Return (X, Y) of the center of cell containing provided text 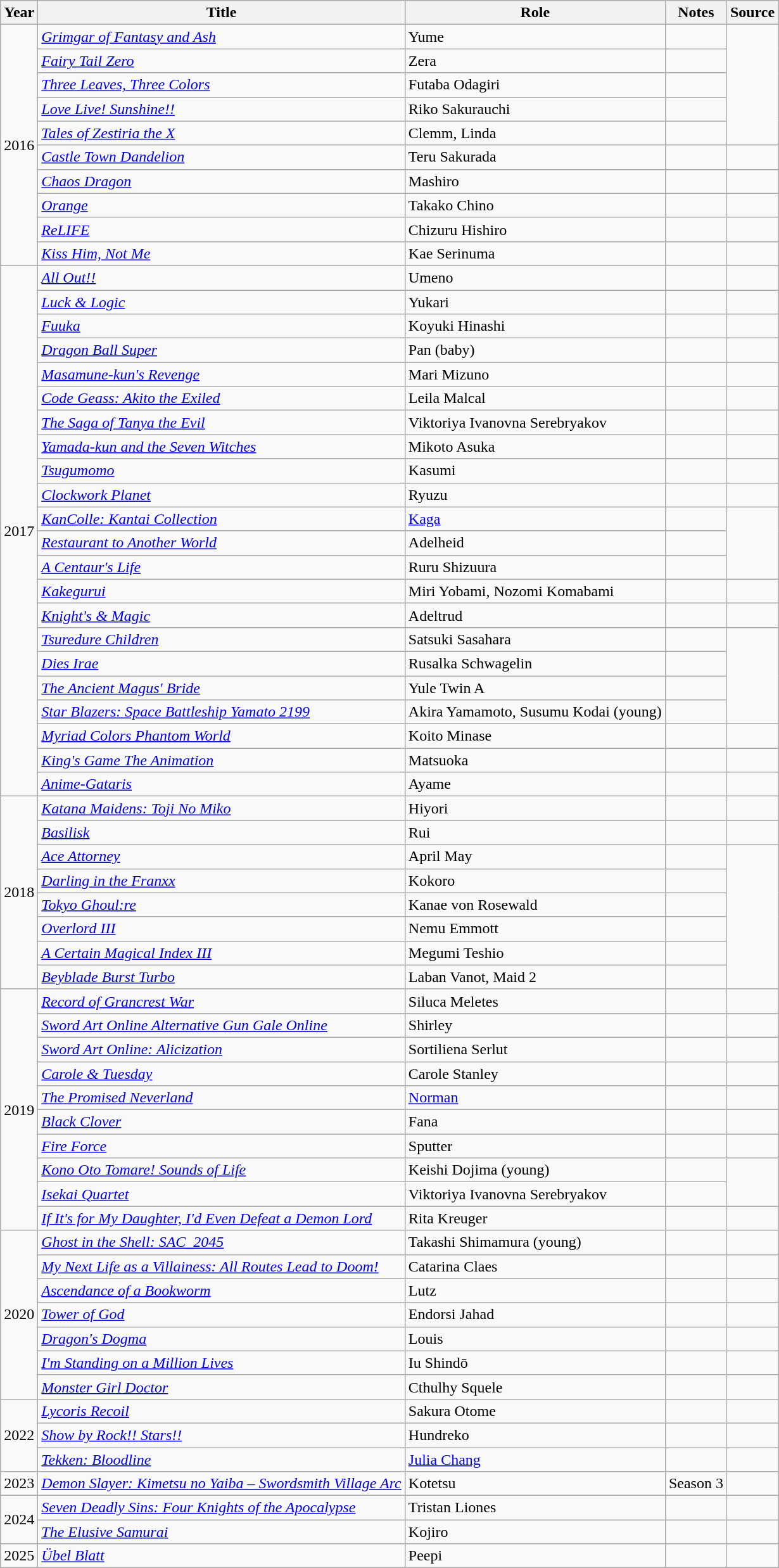
Fuuka (222, 326)
Tokyo Ghoul:re (222, 905)
Zera (535, 61)
Louis (535, 1339)
Yule Twin A (535, 687)
Ruru Shizuura (535, 567)
Kaga (535, 519)
Fairy Tail Zero (222, 61)
Nemu Emmott (535, 929)
Clockwork Planet (222, 495)
Rita Kreuger (535, 1218)
Peepi (535, 1556)
Knight's & Magic (222, 615)
My Next Life as a Villainess: All Routes Lead to Doom! (222, 1266)
Fire Force (222, 1146)
Darling in the Franxx (222, 881)
Kasumi (535, 471)
Umeno (535, 277)
Masamune-kun's Revenge (222, 374)
Teru Sakurada (535, 157)
Sword Art Online Alternative Gun Gale Online (222, 1025)
Star Blazers: Space Battleship Yamato 2199 (222, 712)
Kakegurui (222, 591)
Koito Minase (535, 736)
Fana (535, 1122)
Ace Attorney (222, 857)
Kanae von Rosewald (535, 905)
Carole Stanley (535, 1074)
Season 3 (695, 1484)
Castle Town Dandelion (222, 157)
Futaba Odagiri (535, 85)
Carole & Tuesday (222, 1074)
Catarina Claes (535, 1266)
Dragon's Dogma (222, 1339)
Chaos Dragon (222, 181)
Rui (535, 832)
2024 (19, 1520)
Sputter (535, 1146)
Kotetsu (535, 1484)
Takako Chino (535, 205)
2025 (19, 1556)
Tower of God (222, 1315)
Hiyori (535, 808)
Mari Mizuno (535, 374)
King's Game The Animation (222, 760)
Kojiro (535, 1532)
Source (752, 13)
Iu Shindō (535, 1363)
2019 (19, 1110)
2022 (19, 1435)
Ascendance of a Bookworm (222, 1291)
Cthulhy Squele (535, 1387)
Sword Art Online: Alicization (222, 1049)
Akira Yamamoto, Susumu Kodai (young) (535, 712)
Mikoto Asuka (535, 447)
Satsuki Sasahara (535, 639)
Beyblade Burst Turbo (222, 977)
I'm Standing on a Million Lives (222, 1363)
April May (535, 857)
If It's for My Daughter, I'd Even Defeat a Demon Lord (222, 1218)
Keishi Dojima (young) (535, 1170)
Katana Maidens: Toji No Miko (222, 808)
Tekken: Bloodline (222, 1459)
Myriad Colors Phantom World (222, 736)
Norman (535, 1098)
Yamada-kun and the Seven Witches (222, 447)
Kae Serinuma (535, 253)
Adeltrud (535, 615)
Year (19, 13)
Love Live! Sunshine!! (222, 109)
2018 (19, 893)
The Elusive Samurai (222, 1532)
Yume (535, 37)
Kiss Him, Not Me (222, 253)
Matsuoka (535, 760)
Show by Rock!! Stars!! (222, 1435)
2016 (19, 146)
Tsuredure Children (222, 639)
Ghost in the Shell: SAC_2045 (222, 1242)
Pan (baby) (535, 350)
Overlord III (222, 929)
Black Clover (222, 1122)
Übel Blatt (222, 1556)
Yukari (535, 302)
Megumi Teshio (535, 953)
Tristan Liones (535, 1508)
Ryuzu (535, 495)
Riko Sakurauchi (535, 109)
Role (535, 13)
Sakura Otome (535, 1411)
Record of Grancrest War (222, 1001)
A Certain Magical Index III (222, 953)
The Ancient Magus' Bride (222, 687)
Grimgar of Fantasy and Ash (222, 37)
Tsugumomo (222, 471)
Kono Oto Tomare! Sounds of Life (222, 1170)
Seven Deadly Sins: Four Knights of the Apocalypse (222, 1508)
KanColle: Kantai Collection (222, 519)
Takashi Shimamura (young) (535, 1242)
Monster Girl Doctor (222, 1387)
2017 (19, 531)
Lycoris Recoil (222, 1411)
Code Geass: Akito the Exiled (222, 398)
Isekai Quartet (222, 1194)
Sortiliena Serlut (535, 1049)
Rusalka Schwagelin (535, 663)
Anime-Gataris (222, 784)
2020 (19, 1315)
Ayame (535, 784)
Hundreko (535, 1435)
Kokoro (535, 881)
Restaurant to Another World (222, 543)
Demon Slayer: Kimetsu no Yaiba – Swordsmith Village Arc (222, 1484)
Basilisk (222, 832)
Julia Chang (535, 1459)
Lutz (535, 1291)
Siluca Meletes (535, 1001)
2023 (19, 1484)
Orange (222, 205)
Adelheid (535, 543)
ReLIFE (222, 229)
Dragon Ball Super (222, 350)
Shirley (535, 1025)
All Out!! (222, 277)
Koyuki Hinashi (535, 326)
Laban Vanot, Maid 2 (535, 977)
Tales of Zestiria the X (222, 133)
Clemm, Linda (535, 133)
Notes (695, 13)
Dies Irae (222, 663)
Chizuru Hishiro (535, 229)
Leila Malcal (535, 398)
Title (222, 13)
Endorsi Jahad (535, 1315)
Miri Yobami, Nozomi Komabami (535, 591)
A Centaur's Life (222, 567)
Three Leaves, Three Colors (222, 85)
Mashiro (535, 181)
Luck & Logic (222, 302)
The Promised Neverland (222, 1098)
The Saga of Tanya the Evil (222, 423)
